Locate the cell with the specified text and output its (x, y) center coordinate. 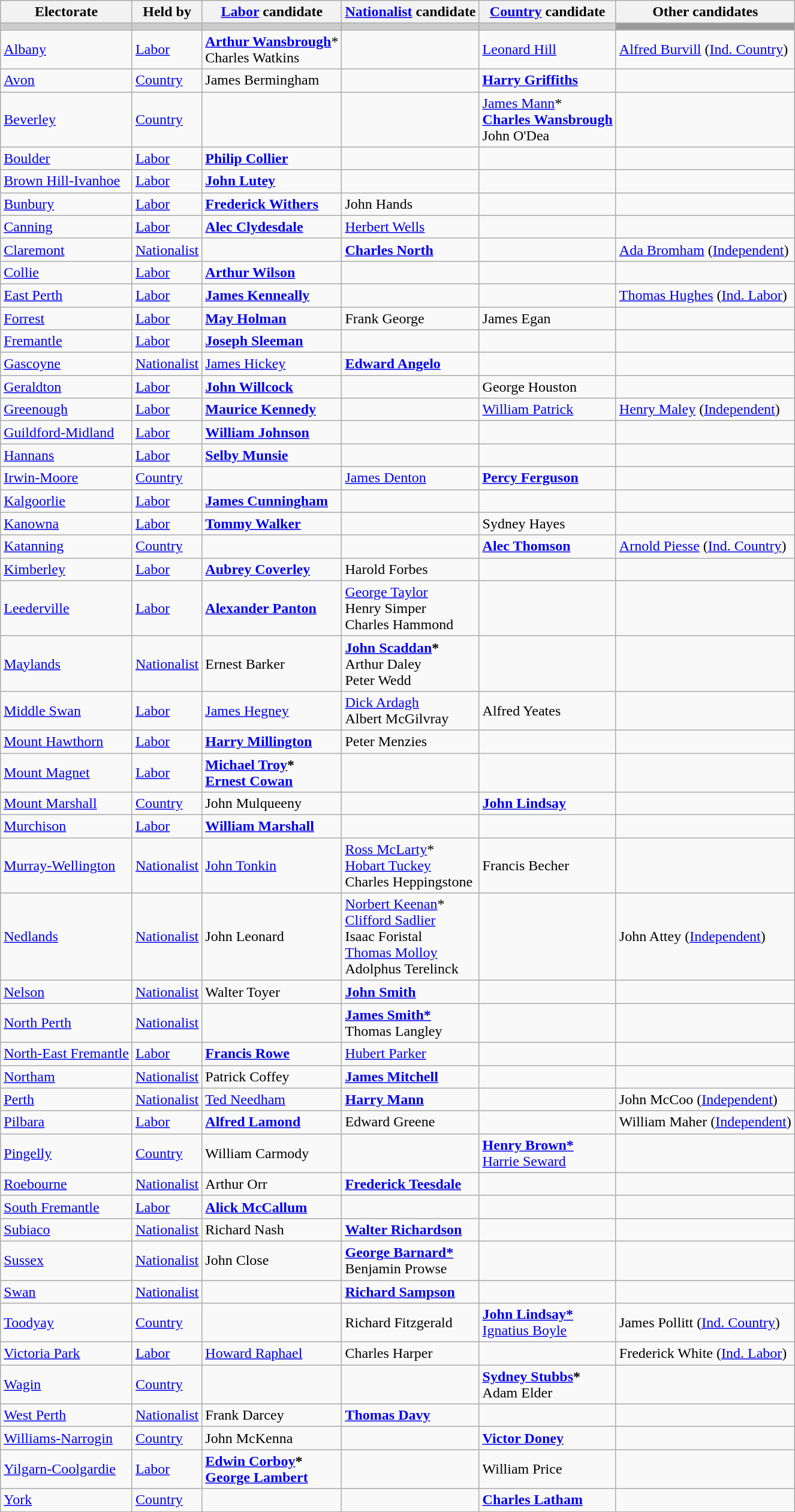
Ernest Barker (272, 663)
Country candidate (547, 12)
Beverley (67, 119)
William Maher (Independent) (705, 1122)
Boulder (67, 158)
Leonard Hill (547, 49)
May Holman (272, 318)
Edwin Corboy* George Lambert (272, 1469)
Alfred Burvill (Ind. Country) (705, 49)
Harry Mann (410, 1099)
John McKenna (272, 1438)
Selby Munsie (272, 455)
John Lindsay (547, 804)
Geraldton (67, 387)
Arthur Wilson (272, 272)
Richard Sampson (410, 1291)
Hannans (67, 455)
James Denton (410, 478)
Thomas Davy (410, 1415)
John Lindsay* Ignatius Boyle (547, 1323)
Murray-Wellington (67, 865)
Alec Clydesdale (272, 227)
Herbert Wells (410, 227)
Norbert Keenan* Clifford Sadlier Isaac Foristal Thomas Molloy Adolphus Terelinck (410, 937)
John McCoo (Independent) (705, 1099)
Katanning (67, 546)
Edward Angelo (410, 364)
Middle Swan (67, 710)
Yilgarn-Coolgardie (67, 1469)
Frederick White (Ind. Labor) (705, 1354)
Canning (67, 227)
Tommy Walker (272, 524)
Murchison (67, 826)
Subiaco (67, 1230)
Bunbury (67, 204)
Walter Toyer (272, 992)
Pingelly (67, 1153)
Avon (67, 80)
Ross McLarty* Hobart Tuckey Charles Heppingstone (410, 865)
Nelson (67, 992)
James Smith* Thomas Langley (410, 1023)
Gascoyne (67, 364)
Williams-Narrogin (67, 1438)
George Taylor Henry Simper Charles Hammond (410, 608)
Albany (67, 49)
John Scaddan* Arthur Daley Peter Wedd (410, 663)
Richard Fitzgerald (410, 1323)
North-East Fremantle (67, 1054)
Harry Millington (272, 741)
John Mulqueeny (272, 804)
Held by (167, 12)
George Houston (547, 387)
Francis Rowe (272, 1054)
Henry Maley (Independent) (705, 410)
Hubert Parker (410, 1054)
Guildford-Midland (67, 432)
Perth (67, 1099)
Sussex (67, 1261)
Sydney Stubbs* Adam Elder (547, 1384)
James Mitchell (410, 1077)
Mount Hawthorn (67, 741)
Francis Becher (547, 865)
William Carmody (272, 1153)
Pilbara (67, 1122)
John Hands (410, 204)
Electorate (67, 12)
Roebourne (67, 1184)
Arnold Piesse (Ind. Country) (705, 546)
Patrick Coffey (272, 1077)
William Marshall (272, 826)
Nationalist candidate (410, 12)
Harry Griffiths (547, 80)
Alexander Panton (272, 608)
John Leonard (272, 937)
William Johnson (272, 432)
Walter Richardson (410, 1230)
Victor Doney (547, 1438)
Victoria Park (67, 1354)
Charles Latham (547, 1500)
Kalgoorlie (67, 501)
John Willcock (272, 387)
Nedlands (67, 937)
Kimberley (67, 569)
James Hegney (272, 710)
Toodyay (67, 1323)
Dick Ardagh Albert McGilvray (410, 710)
James Egan (547, 318)
Mount Magnet (67, 772)
Charles Harper (410, 1354)
West Perth (67, 1415)
Frederick Teesdale (410, 1184)
William Price (547, 1469)
Harold Forbes (410, 569)
John Close (272, 1261)
Northam (67, 1077)
Ada Bromham (Independent) (705, 250)
Mount Marshall (67, 804)
Charles North (410, 250)
Henry Brown* Harrie Seward (547, 1153)
Alfred Yeates (547, 710)
John Lutey (272, 181)
James Mann* Charles Wansbrough John O'Dea (547, 119)
James Hickey (272, 364)
Other candidates (705, 12)
Thomas Hughes (Ind. Labor) (705, 295)
Maylands (67, 663)
William Patrick (547, 410)
Frank George (410, 318)
Greenough (67, 410)
York (67, 1500)
Claremont (67, 250)
Alec Thomson (547, 546)
East Perth (67, 295)
John Attey (Independent) (705, 937)
James Kenneally (272, 295)
Swan (67, 1291)
Howard Raphael (272, 1354)
North Perth (67, 1023)
James Pollitt (Ind. Country) (705, 1323)
Sydney Hayes (547, 524)
John Tonkin (272, 865)
Collie (67, 272)
Joseph Sleeman (272, 341)
Edward Greene (410, 1122)
Peter Menzies (410, 741)
Richard Nash (272, 1230)
Wagin (67, 1384)
Arthur Wansbrough* Charles Watkins (272, 49)
Labor candidate (272, 12)
Maurice Kennedy (272, 410)
South Fremantle (67, 1207)
Fremantle (67, 341)
Frederick Withers (272, 204)
James Cunningham (272, 501)
John Smith (410, 992)
Aubrey Coverley (272, 569)
Frank Darcey (272, 1415)
Alfred Lamond (272, 1122)
Irwin-Moore (67, 478)
Forrest (67, 318)
Philip Collier (272, 158)
Michael Troy* Ernest Cowan (272, 772)
Brown Hill-Ivanhoe (67, 181)
Kanowna (67, 524)
Ted Needham (272, 1099)
Alick McCallum (272, 1207)
George Barnard* Benjamin Prowse (410, 1261)
Leederville (67, 608)
Percy Ferguson (547, 478)
Arthur Orr (272, 1184)
James Bermingham (272, 80)
